Pinpoint the cell where the given text exists, returning its [X, Y] midpoint coordinate. 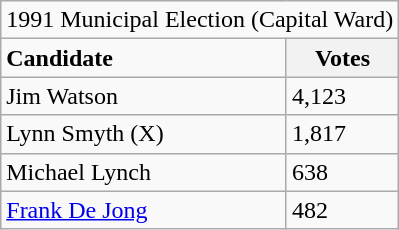
638 [342, 172]
482 [342, 210]
4,123 [342, 96]
1991 Municipal Election (Capital Ward) [200, 20]
1,817 [342, 134]
Votes [342, 58]
Frank De Jong [144, 210]
Lynn Smyth (X) [144, 134]
Jim Watson [144, 96]
Michael Lynch [144, 172]
Candidate [144, 58]
